Detect which cell encompasses the target text, then output its (x, y) center coordinate. 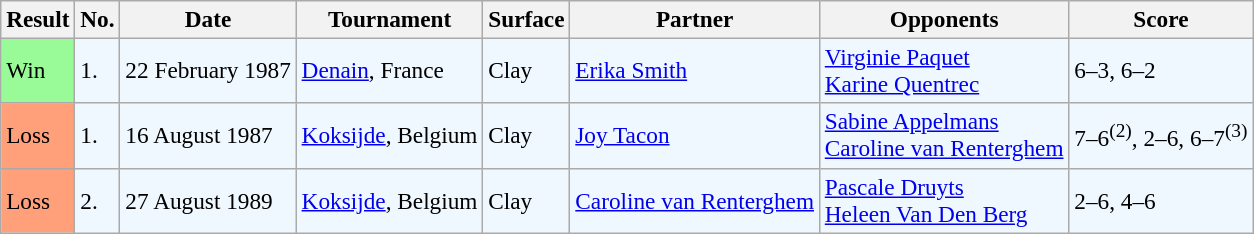
2. (98, 200)
Denain, France (390, 70)
Result (38, 19)
Surface (526, 19)
Virginie Paquet Karine Quentrec (944, 70)
Caroline van Renterghem (694, 200)
27 August 1989 (208, 200)
7–6(2), 2–6, 6–7(3) (1161, 136)
Pascale Druyts Heleen Van Den Berg (944, 200)
Tournament (390, 19)
Partner (694, 19)
Joy Tacon (694, 136)
Sabine Appelmans Caroline van Renterghem (944, 136)
6–3, 6–2 (1161, 70)
Date (208, 19)
No. (98, 19)
22 February 1987 (208, 70)
Win (38, 70)
Score (1161, 19)
Erika Smith (694, 70)
Opponents (944, 19)
16 August 1987 (208, 136)
2–6, 4–6 (1161, 200)
